Find where the given text appears and provide that cell's center as [x, y] coordinate. 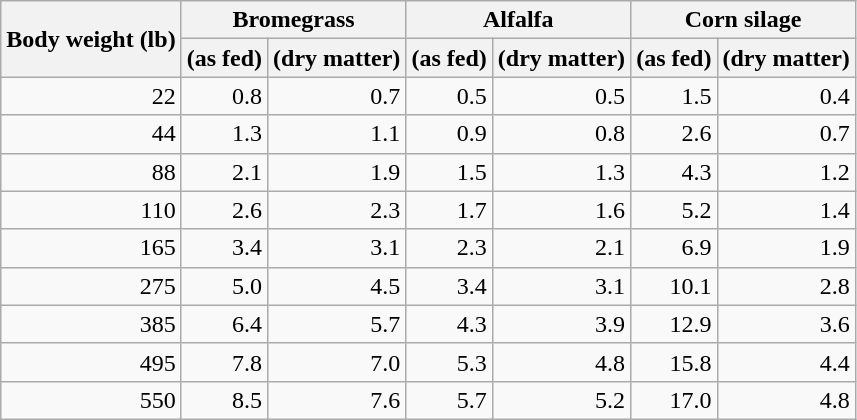
44 [91, 134]
1.1 [337, 134]
7.6 [337, 400]
0.4 [786, 96]
Body weight (lb) [91, 39]
6.4 [224, 324]
1.4 [786, 210]
7.0 [337, 362]
6.9 [674, 248]
Corn silage [744, 20]
110 [91, 210]
88 [91, 172]
Alfalfa [518, 20]
495 [91, 362]
550 [91, 400]
165 [91, 248]
4.4 [786, 362]
1.6 [561, 210]
1.2 [786, 172]
12.9 [674, 324]
3.6 [786, 324]
17.0 [674, 400]
Bromegrass [294, 20]
4.5 [337, 286]
3.9 [561, 324]
15.8 [674, 362]
10.1 [674, 286]
385 [91, 324]
5.0 [224, 286]
275 [91, 286]
0.9 [449, 134]
7.8 [224, 362]
8.5 [224, 400]
5.3 [449, 362]
2.8 [786, 286]
22 [91, 96]
1.7 [449, 210]
